Pinpoint the cell where the given text exists, returning its [X, Y] midpoint coordinate. 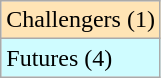
Challengers (1) [81, 20]
Futures (4) [81, 58]
